For the text-containing cell, return its midpoint in [X, Y] coordinate format. 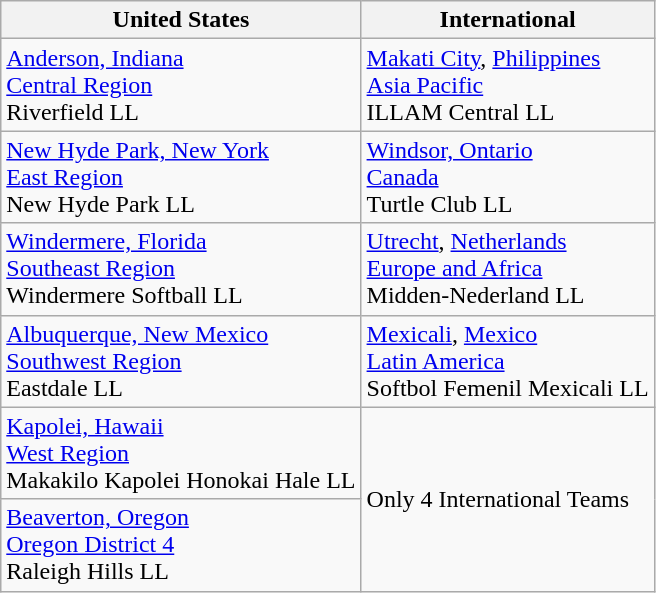
United States [181, 20]
International [508, 20]
Albuquerque, New Mexico Southwest Region Eastdale LL [181, 361]
Beaverton, Oregon Oregon District 4 Raleigh Hills LL [181, 545]
Makati City, Philippines Asia Pacific ILLAM Central LL [508, 85]
Kapolei, Hawaii West Region Makakilo Kapolei Honokai Hale LL [181, 453]
Windermere, Florida Southeast Region Windermere Softball LL [181, 269]
Only 4 International Teams [508, 499]
Mexicali, Mexico Latin America Softbol Femenil Mexicali LL [508, 361]
New Hyde Park, New York East Region New Hyde Park LL [181, 177]
Anderson, Indiana Central Region Riverfield LL [181, 85]
Utrecht, Netherlands Europe and Africa Midden-Nederland LL [508, 269]
Windsor, Ontario Canada Turtle Club LL [508, 177]
